Return the (x, y) coordinate for the center point of the cell that contains the specified text.  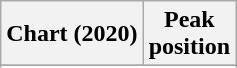
Peakposition (189, 34)
Chart (2020) (72, 34)
